Determine the [X, Y] coordinate at the center of the cell enclosing the given text.  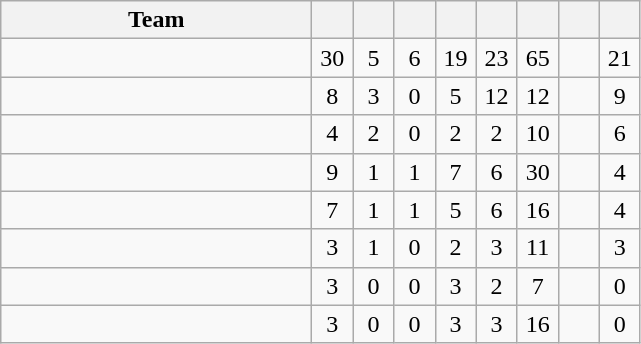
11 [538, 248]
21 [620, 58]
23 [496, 58]
19 [456, 58]
65 [538, 58]
10 [538, 134]
Team [156, 20]
8 [332, 96]
